Search for the cell housing the specified text and yield its (x, y) center coordinate. 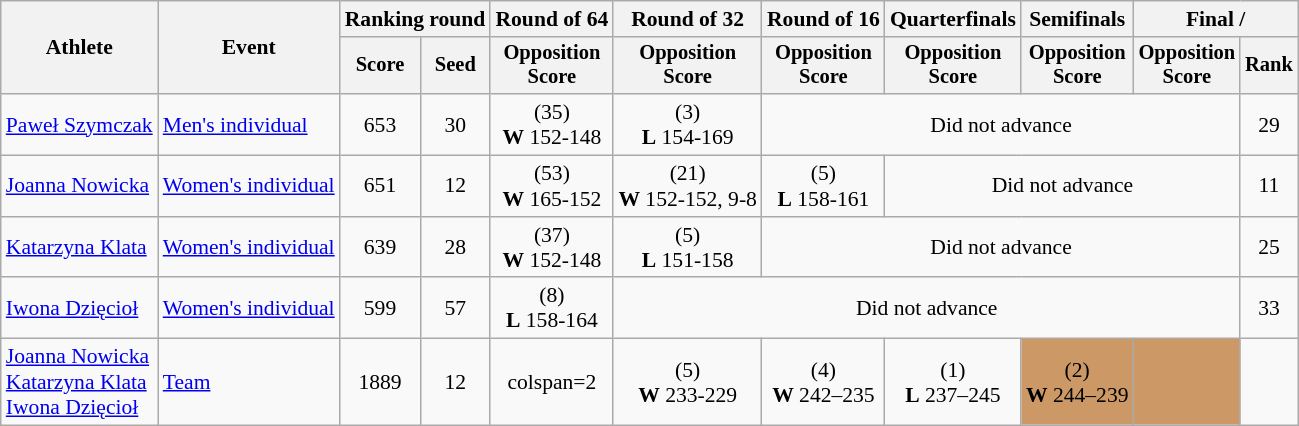
(35) W 152-148 (552, 124)
Ranking round (416, 19)
(3) L 154-169 (688, 124)
29 (1269, 124)
Athlete (80, 48)
Paweł Szymczak (80, 124)
Round of 64 (552, 19)
25 (1269, 248)
(5)L 158-161 (824, 186)
Katarzyna Klata (80, 248)
Score (380, 66)
Round of 32 (688, 19)
30 (455, 124)
33 (1269, 308)
Men's individual (249, 124)
28 (455, 248)
Team (249, 382)
Iwona Dzięcioł (80, 308)
Quarterfinals (953, 19)
(5)W 233-229 (688, 382)
651 (380, 186)
Event (249, 48)
(37)W 152-148 (552, 248)
Final / (1216, 19)
57 (455, 308)
(53)W 165-152 (552, 186)
11 (1269, 186)
Joanna Nowicka (80, 186)
(1)L 237–245 (953, 382)
599 (380, 308)
(2)W 244–239 (1078, 382)
(8)L 158-164 (552, 308)
639 (380, 248)
Rank (1269, 66)
Joanna NowickaKatarzyna KlataIwona Dzięcioł (80, 382)
Round of 16 (824, 19)
1889 (380, 382)
653 (380, 124)
colspan=2 (552, 382)
(4)W 242–235 (824, 382)
(21)W 152-152, 9-8 (688, 186)
Semifinals (1078, 19)
(5)L 151-158 (688, 248)
Seed (455, 66)
